For the text-containing cell, return its midpoint in [X, Y] coordinate format. 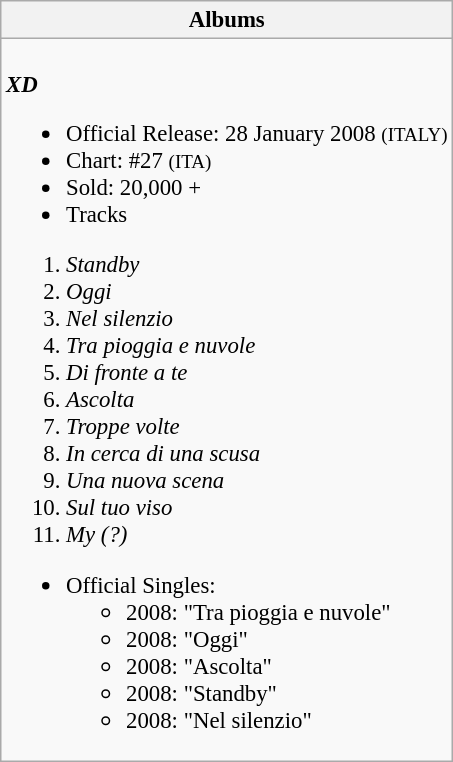
Albums [227, 20]
